Scan for the cell matching the given text and deliver its (x, y) coordinate at center. 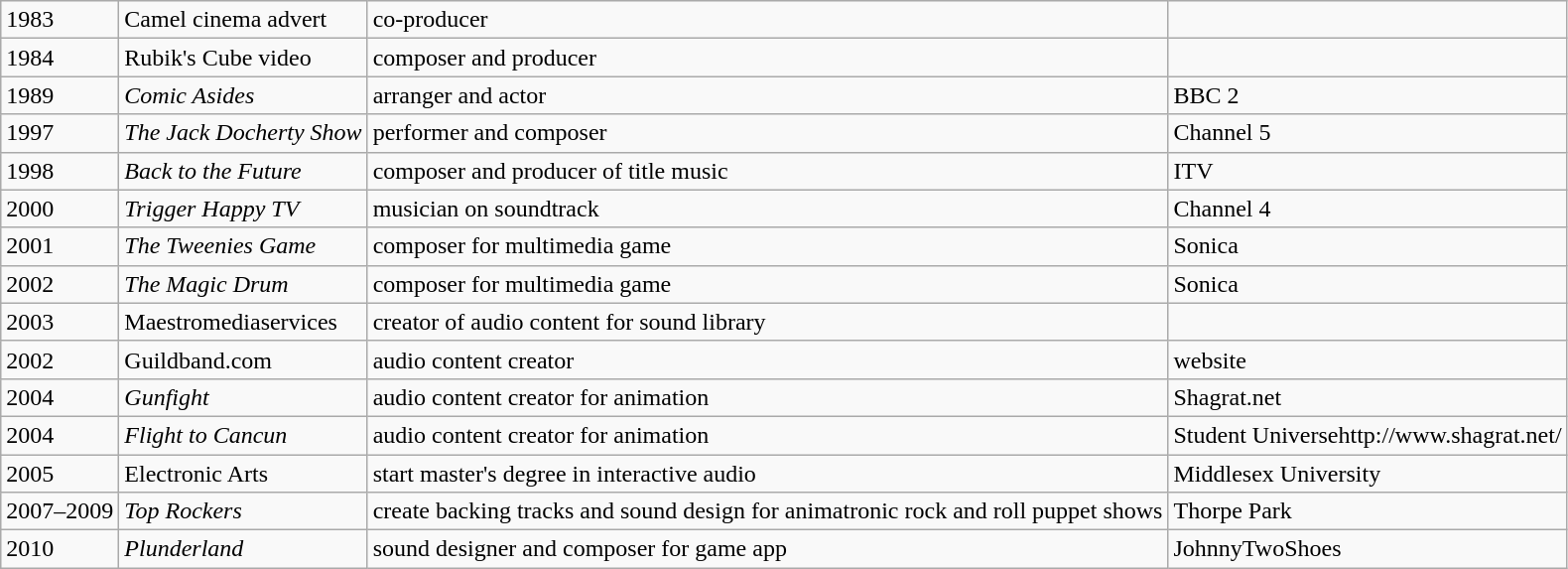
2010 (60, 549)
1989 (60, 95)
2007–2009 (60, 511)
ITV (1368, 171)
Guildband.com (243, 359)
Trigger Happy TV (243, 209)
Plunderland (243, 549)
composer and producer (768, 58)
Middlesex University (1368, 474)
2000 (60, 209)
Top Rockers (243, 511)
creator of audio content for sound library (768, 322)
1997 (60, 133)
Shagrat.net (1368, 397)
sound designer and composer for game app (768, 549)
create backing tracks and sound design for animatronic rock and roll puppet shows (768, 511)
Gunfight (243, 397)
JohnnyTwoShoes (1368, 549)
musician on soundtrack (768, 209)
BBC 2 (1368, 95)
2005 (60, 474)
Comic Asides (243, 95)
Maestromediaservices (243, 322)
1998 (60, 171)
The Jack Docherty Show (243, 133)
arranger and actor (768, 95)
performer and composer (768, 133)
Thorpe Park (1368, 511)
Student Universehttp://www.shagrat.net/ (1368, 435)
Flight to Cancun (243, 435)
2003 (60, 322)
start master's degree in interactive audio (768, 474)
The Tweenies Game (243, 246)
Rubik's Cube video (243, 58)
Electronic Arts (243, 474)
Channel 4 (1368, 209)
The Magic Drum (243, 284)
Channel 5 (1368, 133)
audio content creator (768, 359)
2001 (60, 246)
co-producer (768, 20)
1984 (60, 58)
Camel cinema advert (243, 20)
1983 (60, 20)
website (1368, 359)
Back to the Future (243, 171)
composer and producer of title music (768, 171)
